Return (X, Y) of the center of cell containing provided text 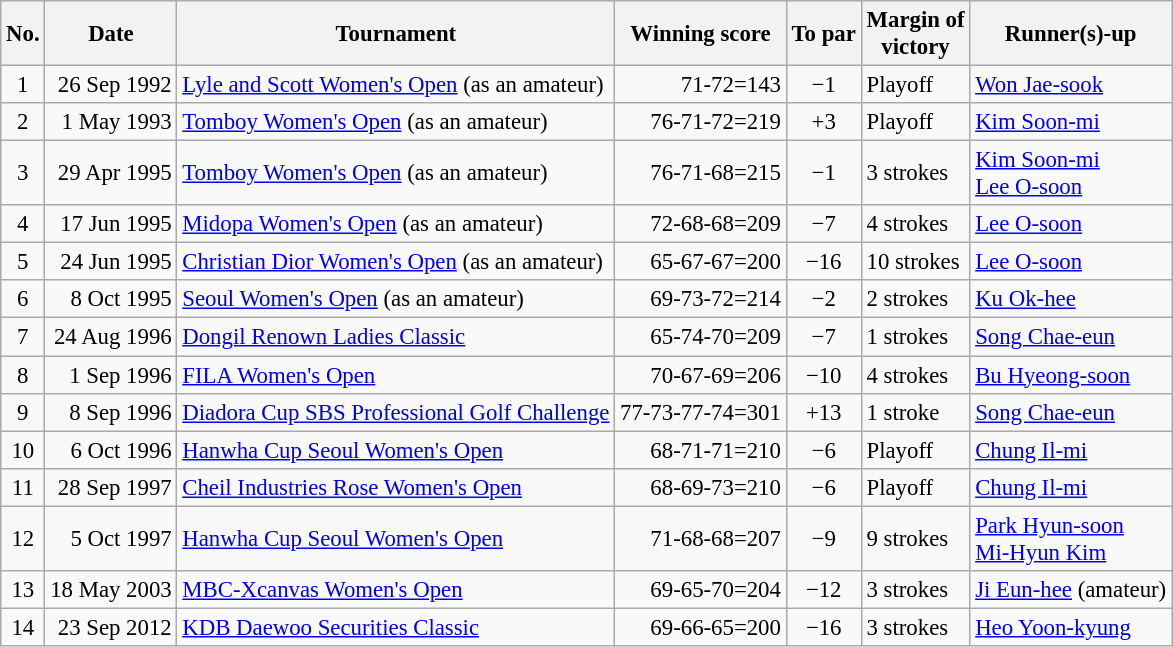
28 Sep 1997 (111, 487)
77-73-77-74=301 (701, 412)
1 stroke (916, 412)
Midopa Women's Open (as an amateur) (396, 224)
−12 (824, 590)
Won Jae-sook (1071, 85)
Ku Ok-hee (1071, 299)
3 (23, 174)
1 strokes (916, 337)
24 Jun 1995 (111, 262)
−10 (824, 375)
Kim Soon-mi (1071, 122)
Margin ofvictory (916, 34)
Park Hyun-soon Mi-Hyun Kim (1071, 538)
8 Oct 1995 (111, 299)
26 Sep 1992 (111, 85)
Cheil Industries Rose Women's Open (396, 487)
11 (23, 487)
+13 (824, 412)
To par (824, 34)
6 (23, 299)
14 (23, 627)
29 Apr 1995 (111, 174)
68-69-73=210 (701, 487)
8 (23, 375)
6 Oct 1996 (111, 450)
5 (23, 262)
Date (111, 34)
Tournament (396, 34)
72-68-68=209 (701, 224)
−9 (824, 538)
17 Jun 1995 (111, 224)
70-67-69=206 (701, 375)
69-65-70=204 (701, 590)
Seoul Women's Open (as an amateur) (396, 299)
MBC-Xcanvas Women's Open (396, 590)
Kim Soon-mi Lee O-soon (1071, 174)
Christian Dior Women's Open (as an amateur) (396, 262)
65-74-70=209 (701, 337)
65-67-67=200 (701, 262)
9 (23, 412)
FILA Women's Open (396, 375)
2 (23, 122)
9 strokes (916, 538)
Heo Yoon-kyung (1071, 627)
KDB Daewoo Securities Classic (396, 627)
69-66-65=200 (701, 627)
Winning score (701, 34)
24 Aug 1996 (111, 337)
13 (23, 590)
76-71-72=219 (701, 122)
18 May 2003 (111, 590)
76-71-68=215 (701, 174)
12 (23, 538)
1 (23, 85)
71-72=143 (701, 85)
Bu Hyeong-soon (1071, 375)
Ji Eun-hee (amateur) (1071, 590)
Diadora Cup SBS Professional Golf Challenge (396, 412)
5 Oct 1997 (111, 538)
1 Sep 1996 (111, 375)
4 (23, 224)
2 strokes (916, 299)
Runner(s)-up (1071, 34)
68-71-71=210 (701, 450)
7 (23, 337)
−2 (824, 299)
23 Sep 2012 (111, 627)
71-68-68=207 (701, 538)
Dongil Renown Ladies Classic (396, 337)
10 (23, 450)
8 Sep 1996 (111, 412)
1 May 1993 (111, 122)
69-73-72=214 (701, 299)
10 strokes (916, 262)
Lyle and Scott Women's Open (as an amateur) (396, 85)
No. (23, 34)
+3 (824, 122)
